Determine the (x, y) coordinate at the center of the cell enclosing the given text.  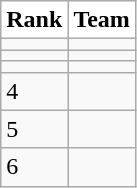
5 (34, 129)
6 (34, 167)
4 (34, 91)
Team (102, 20)
Rank (34, 20)
